For the text-containing cell, return its midpoint in (x, y) coordinate format. 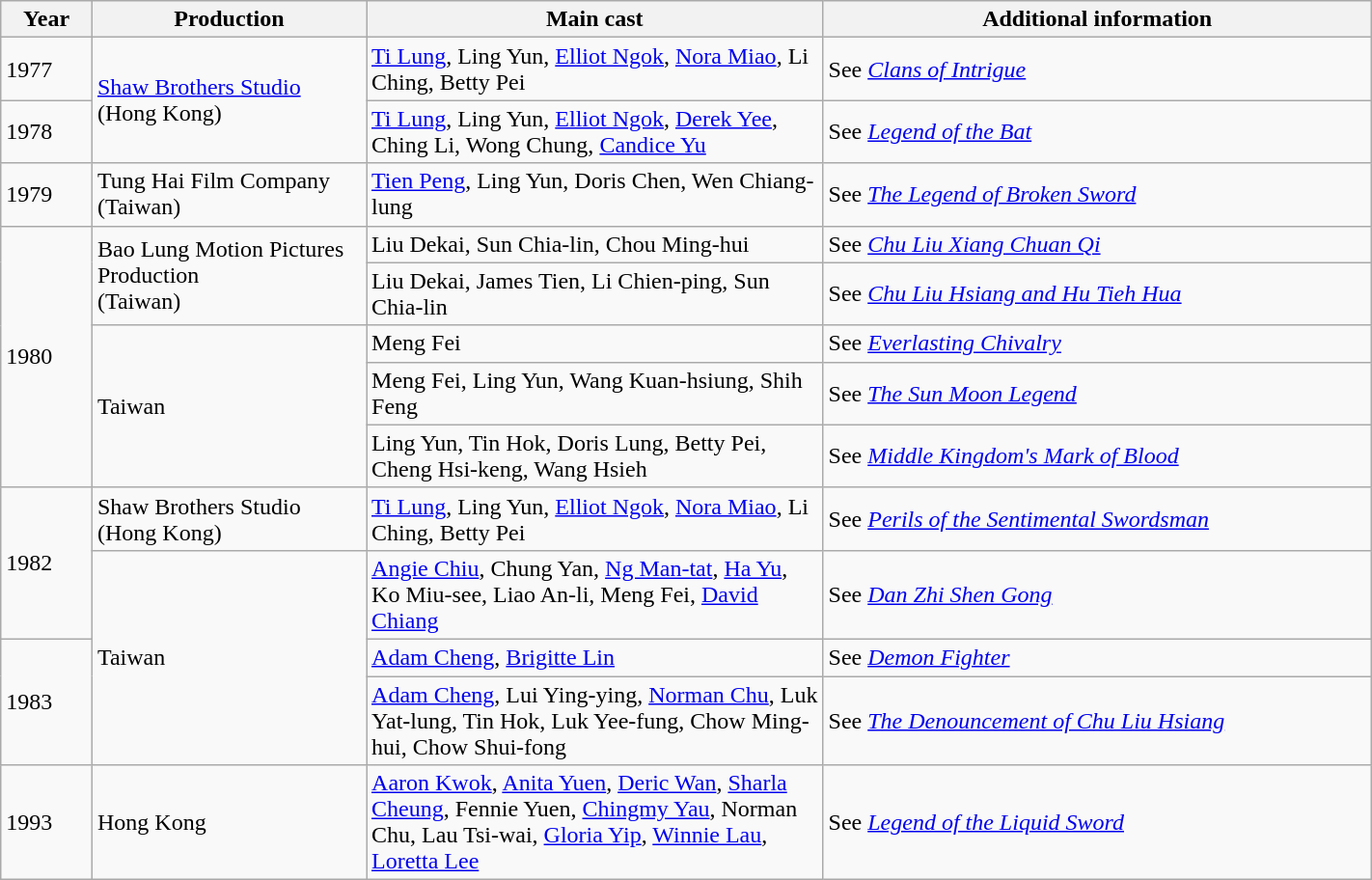
See Chu Liu Xiang Chuan Qi (1097, 244)
See Middle Kingdom's Mark of Blood (1097, 455)
Main cast (595, 19)
1982 (46, 564)
Year (46, 19)
See The Legend of Broken Sword (1097, 195)
1978 (46, 131)
1983 (46, 701)
Aaron Kwok, Anita Yuen, Deric Wan, Sharla Cheung, Fennie Yuen, Chingmy Yau, Norman Chu, Lau Tsi-wai, Gloria Yip, Winnie Lau, Loretta Lee (595, 822)
Bao Lung Motion Pictures Production(Taiwan) (229, 276)
Meng Fei (595, 344)
Meng Fei, Ling Yun, Wang Kuan-hsiung, Shih Feng (595, 394)
1993 (46, 822)
Liu Dekai, Sun Chia-lin, Chou Ming-hui (595, 244)
Additional information (1097, 19)
See Clans of Intrigue (1097, 69)
Production (229, 19)
See Legend of the Liquid Sword (1097, 822)
Tien Peng, Ling Yun, Doris Chen, Wen Chiang-lung (595, 195)
See Everlasting Chivalry (1097, 344)
Angie Chiu, Chung Yan, Ng Man-tat, Ha Yu, Ko Miu-see, Liao An-li, Meng Fei, David Chiang (595, 594)
1980 (46, 357)
1977 (46, 69)
See Demon Fighter (1097, 657)
Ling Yun, Tin Hok, Doris Lung, Betty Pei, Cheng Hsi-keng, Wang Hsieh (595, 455)
1979 (46, 195)
See The Sun Moon Legend (1097, 394)
Hong Kong (229, 822)
Tung Hai Film Company(Taiwan) (229, 195)
See Chu Liu Hsiang and Hu Tieh Hua (1097, 293)
Liu Dekai, James Tien, Li Chien-ping, Sun Chia-lin (595, 293)
See Perils of the Sentimental Swordsman (1097, 519)
Ti Lung, Ling Yun, Elliot Ngok, Derek Yee, Ching Li, Wong Chung, Candice Yu (595, 131)
See The Denouncement of Chu Liu Hsiang (1097, 720)
Adam Cheng, Lui Ying-ying, Norman Chu, Luk Yat-lung, Tin Hok, Luk Yee-fung, Chow Ming-hui, Chow Shui-fong (595, 720)
See Legend of the Bat (1097, 131)
See Dan Zhi Shen Gong (1097, 594)
Adam Cheng, Brigitte Lin (595, 657)
